Capture the cell that displays the provided text and extract its (x, y) central coordinate. 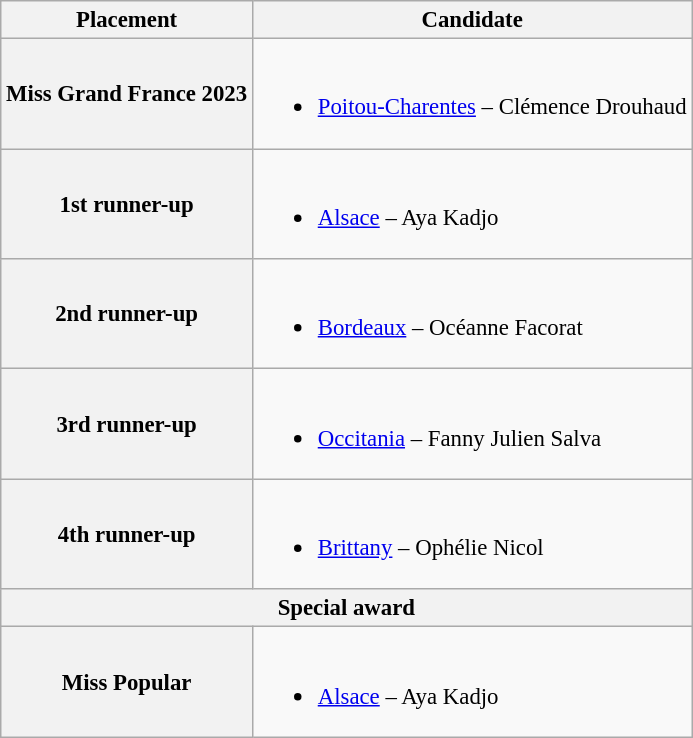
Miss Popular (127, 682)
2nd runner-up (127, 314)
Occitania – Fanny Julien Salva (472, 424)
1st runner-up (127, 204)
Brittany – Ophélie Nicol (472, 534)
Special award (346, 608)
Miss Grand France 2023 (127, 94)
4th runner-up (127, 534)
Candidate (472, 20)
Placement (127, 20)
3rd runner-up (127, 424)
Bordeaux – Océanne Facorat (472, 314)
Poitou-Charentes – Clémence Drouhaud (472, 94)
